Extract the [X, Y] coordinate from the center of the cell holding the provided text.  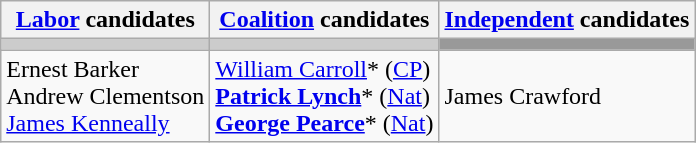
Labor candidates [106, 20]
Independent candidates [567, 20]
Coalition candidates [324, 20]
William Carroll* (CP)Patrick Lynch* (Nat)George Pearce* (Nat) [324, 96]
James Crawford [567, 96]
Ernest BarkerAndrew ClementsonJames Kenneally [106, 96]
